For the text-containing cell, return its midpoint in [x, y] coordinate format. 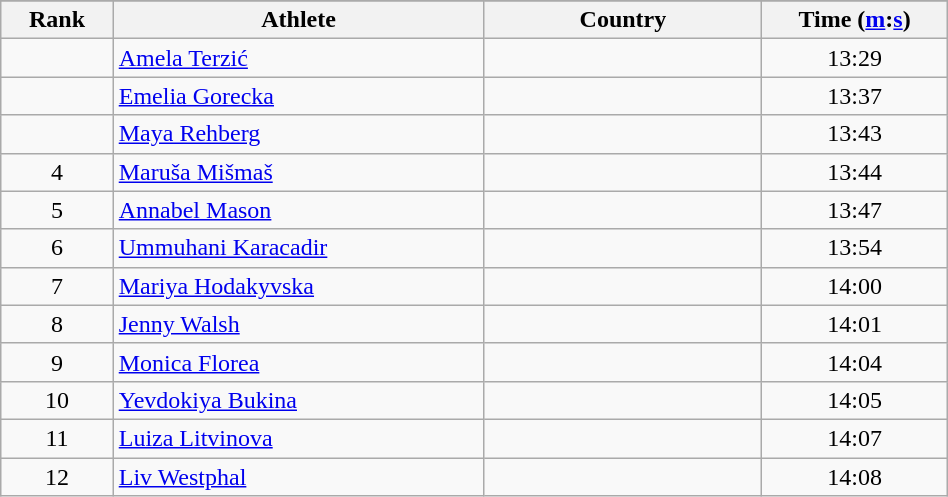
Annabel Mason [298, 210]
14:07 [854, 438]
14:08 [854, 477]
Jenny Walsh [298, 324]
14:04 [854, 362]
8 [57, 324]
Amela Terzić [298, 58]
12 [57, 477]
5 [57, 210]
13:47 [854, 210]
13:37 [854, 96]
10 [57, 400]
6 [57, 248]
7 [57, 286]
13:54 [854, 248]
Rank [57, 20]
13:43 [854, 134]
Maya Rehberg [298, 134]
Yevdokiya Bukina [298, 400]
Country [623, 20]
Time (m:s) [854, 20]
Liv Westphal [298, 477]
Monica Florea [298, 362]
4 [57, 172]
14:05 [854, 400]
Luiza Litvinova [298, 438]
14:00 [854, 286]
14:01 [854, 324]
Ummuhani Karacadir [298, 248]
Emelia Gorecka [298, 96]
9 [57, 362]
Athlete [298, 20]
Maruša Mišmaš [298, 172]
11 [57, 438]
13:29 [854, 58]
13:44 [854, 172]
Mariya Hodakyvska [298, 286]
